Return the (x, y) coordinate for the center point of the cell that contains the specified text.  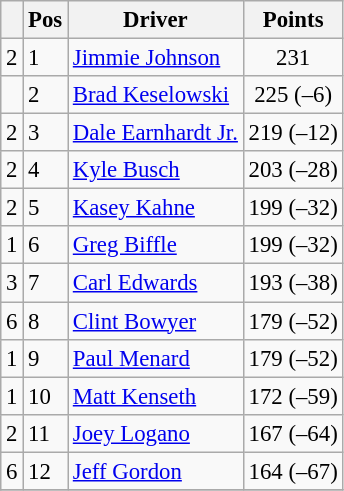
Kyle Busch (156, 170)
172 (–59) (293, 396)
203 (–28) (293, 170)
7 (46, 283)
Brad Keselowski (156, 95)
164 (–67) (293, 471)
Points (293, 20)
231 (293, 58)
Greg Biffle (156, 245)
Carl Edwards (156, 283)
Dale Earnhardt Jr. (156, 133)
Kasey Kahne (156, 208)
10 (46, 396)
9 (46, 358)
11 (46, 433)
Jeff Gordon (156, 471)
Matt Kenseth (156, 396)
Joey Logano (156, 433)
Jimmie Johnson (156, 58)
5 (46, 208)
Driver (156, 20)
12 (46, 471)
225 (–6) (293, 95)
Pos (46, 20)
167 (–64) (293, 433)
Clint Bowyer (156, 321)
8 (46, 321)
4 (46, 170)
219 (–12) (293, 133)
Paul Menard (156, 358)
193 (–38) (293, 283)
